For the text-containing cell, return its midpoint in (X, Y) coordinate format. 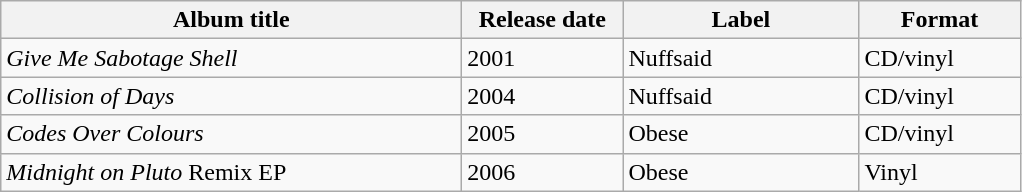
Album title (232, 20)
Codes Over Colours (232, 134)
Release date (542, 20)
2004 (542, 96)
2006 (542, 172)
Collision of Days (232, 96)
Label (741, 20)
2005 (542, 134)
Give Me Sabotage Shell (232, 58)
Midnight on Pluto Remix EP (232, 172)
Format (940, 20)
2001 (542, 58)
Vinyl (940, 172)
